Search for the cell housing the specified text and yield its [x, y] center coordinate. 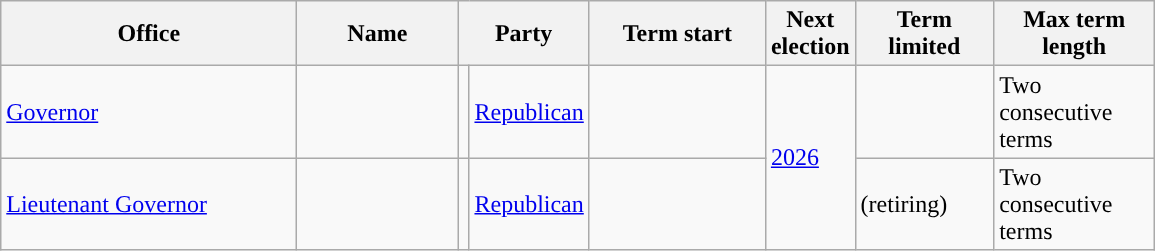
Name [378, 34]
2026 [810, 158]
Office [149, 34]
Governor [149, 112]
Lieutenant Governor [149, 204]
Term start [677, 34]
Party [524, 34]
(retiring) [924, 204]
Next election [810, 34]
Term limited [924, 34]
Max term length [1074, 34]
